From the cell containing the given text, extract its center point as [x, y] coordinate. 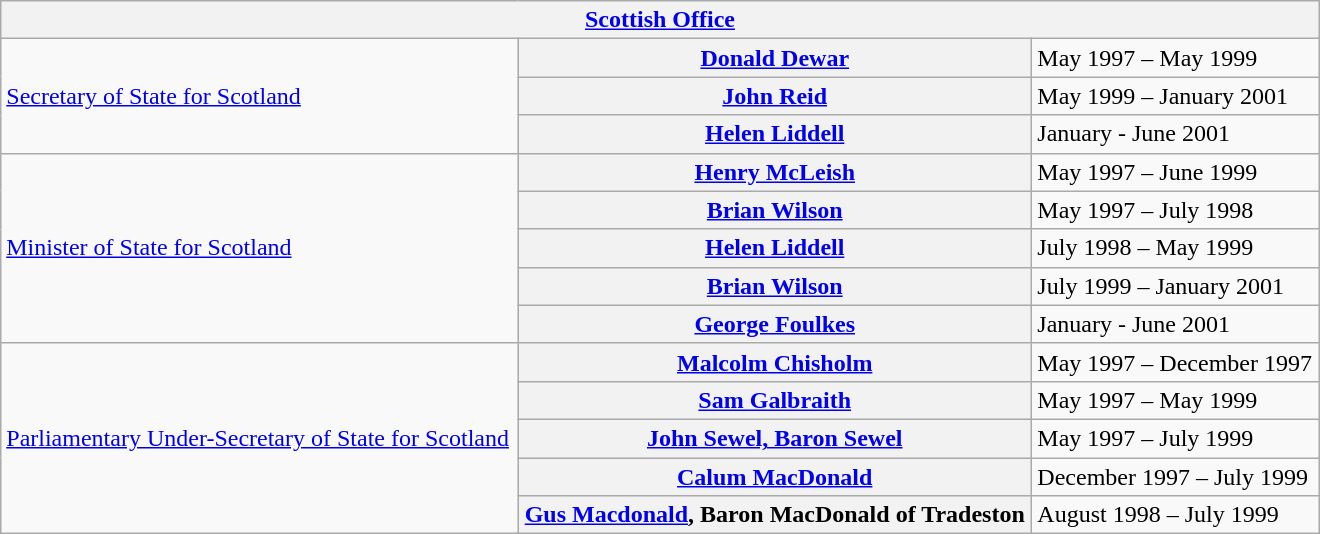
George Foulkes [775, 324]
Donald Dewar [775, 58]
John Sewel, Baron Sewel [775, 438]
July 1998 – May 1999 [1176, 248]
John Reid [775, 96]
Calum MacDonald [775, 477]
December 1997 – July 1999 [1176, 477]
May 1997 – July 1998 [1176, 210]
Secretary of State for Scotland [260, 96]
Scottish Office [660, 20]
July 1999 – January 2001 [1176, 286]
Malcolm Chisholm [775, 362]
May 1999 – January 2001 [1176, 96]
Gus Macdonald, Baron MacDonald of Tradeston [775, 515]
May 1997 – June 1999 [1176, 172]
Sam Galbraith [775, 400]
May 1997 – December 1997 [1176, 362]
Parliamentary Under-Secretary of State for Scotland [260, 438]
Minister of State for Scotland [260, 248]
August 1998 – July 1999 [1176, 515]
Henry McLeish [775, 172]
May 1997 – July 1999 [1176, 438]
